Scan for the cell matching the given text and deliver its [x, y] coordinate at center. 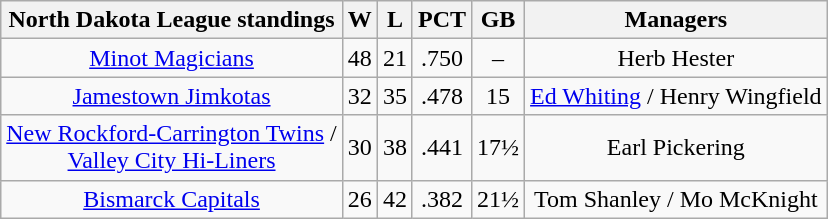
Ed Whiting / Henry Wingfield [676, 96]
26 [360, 199]
Minot Magicians [172, 58]
.441 [442, 148]
W [360, 20]
.382 [442, 199]
Tom Shanley / Mo McKnight [676, 199]
L [394, 20]
Jamestown Jimkotas [172, 96]
32 [360, 96]
Herb Hester [676, 58]
.750 [442, 58]
GB [498, 20]
35 [394, 96]
Bismarck Capitals [172, 199]
48 [360, 58]
42 [394, 199]
30 [360, 148]
New Rockford-Carrington Twins /Valley City Hi-Liners [172, 148]
Earl Pickering [676, 148]
– [498, 58]
15 [498, 96]
Managers [676, 20]
.478 [442, 96]
38 [394, 148]
North Dakota League standings [172, 20]
17½ [498, 148]
21½ [498, 199]
PCT [442, 20]
21 [394, 58]
